Find where the given text appears and provide that cell's center as [x, y] coordinate. 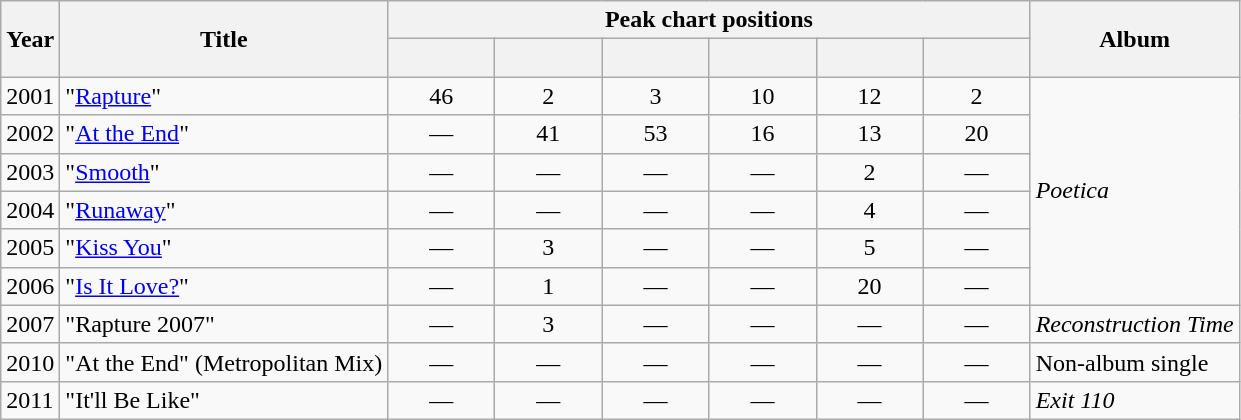
Year [30, 39]
2011 [30, 400]
"Kiss You" [224, 248]
2007 [30, 324]
Reconstruction Time [1134, 324]
16 [762, 134]
2003 [30, 172]
4 [870, 210]
13 [870, 134]
2004 [30, 210]
2001 [30, 96]
46 [442, 96]
"Rapture" [224, 96]
10 [762, 96]
2010 [30, 362]
Album [1134, 39]
Peak chart positions [709, 20]
Exit 110 [1134, 400]
Poetica [1134, 191]
53 [656, 134]
"At the End" [224, 134]
Title [224, 39]
"Runaway" [224, 210]
Non-album single [1134, 362]
"Is It Love?" [224, 286]
"At the End" (Metropolitan Mix) [224, 362]
5 [870, 248]
"Smooth" [224, 172]
1 [548, 286]
2002 [30, 134]
"Rapture 2007" [224, 324]
41 [548, 134]
2005 [30, 248]
2006 [30, 286]
"It'll Be Like" [224, 400]
12 [870, 96]
